For the text-containing cell, return its midpoint in (x, y) coordinate format. 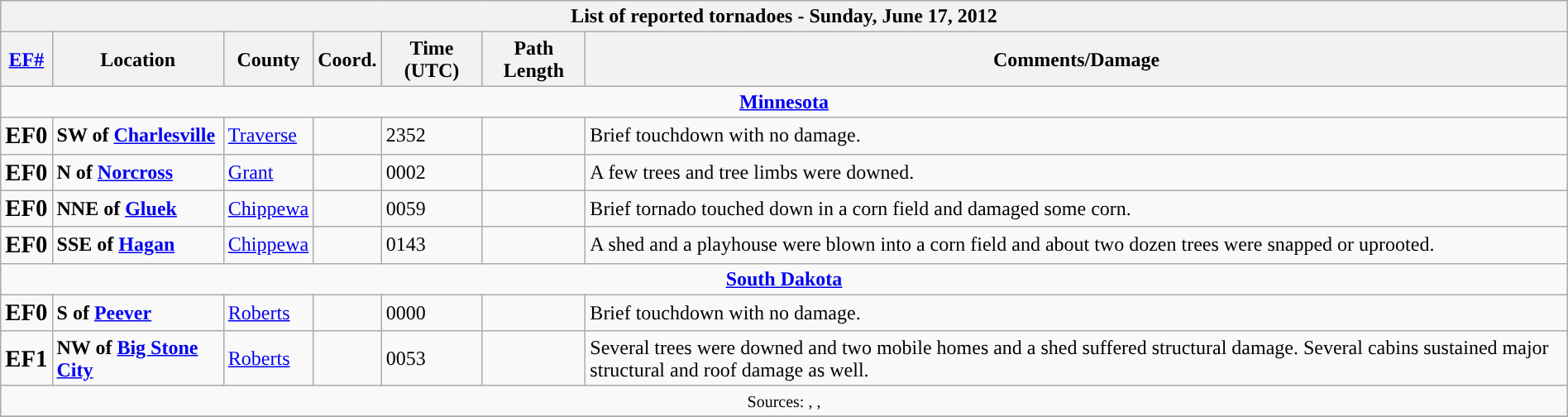
2352 (432, 136)
S of Peever (137, 313)
A few trees and tree limbs were downed. (1077, 172)
0143 (432, 245)
0059 (432, 208)
NW of Big Stone City (137, 357)
Comments/Damage (1077, 60)
0000 (432, 313)
Location (137, 60)
List of reported tornadoes - Sunday, June 17, 2012 (784, 17)
EF1 (26, 357)
South Dakota (784, 279)
Traverse (268, 136)
Time (UTC) (432, 60)
Coord. (347, 60)
NNE of Gluek (137, 208)
0053 (432, 357)
0002 (432, 172)
County (268, 60)
Brief tornado touched down in a corn field and damaged some corn. (1077, 208)
SW of Charlesville (137, 136)
SSE of Hagan (137, 245)
Grant (268, 172)
Path Length (534, 60)
N of Norcross (137, 172)
A shed and a playhouse were blown into a corn field and about two dozen trees were snapped or uprooted. (1077, 245)
Minnesota (784, 102)
Sources: , , (784, 400)
EF# (26, 60)
